Provide the (X, Y) coordinate of the cell's center where the given text is located.  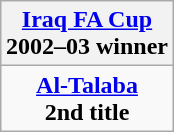
Iraq FA Cup2002–03 winner (86, 34)
Al-Talaba2nd title (86, 98)
